Return [X, Y] of the center of cell containing provided text 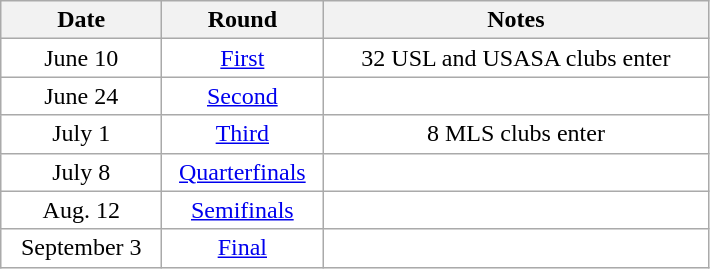
32 USL and USASA clubs enter [516, 58]
Date [82, 20]
Semifinals [242, 210]
June 10 [82, 58]
First [242, 58]
Third [242, 134]
Notes [516, 20]
Quarterfinals [242, 172]
Round [242, 20]
July 8 [82, 172]
Aug. 12 [82, 210]
Second [242, 96]
September 3 [82, 248]
July 1 [82, 134]
8 MLS clubs enter [516, 134]
Final [242, 248]
June 24 [82, 96]
